Capture the cell that displays the provided text and extract its (x, y) central coordinate. 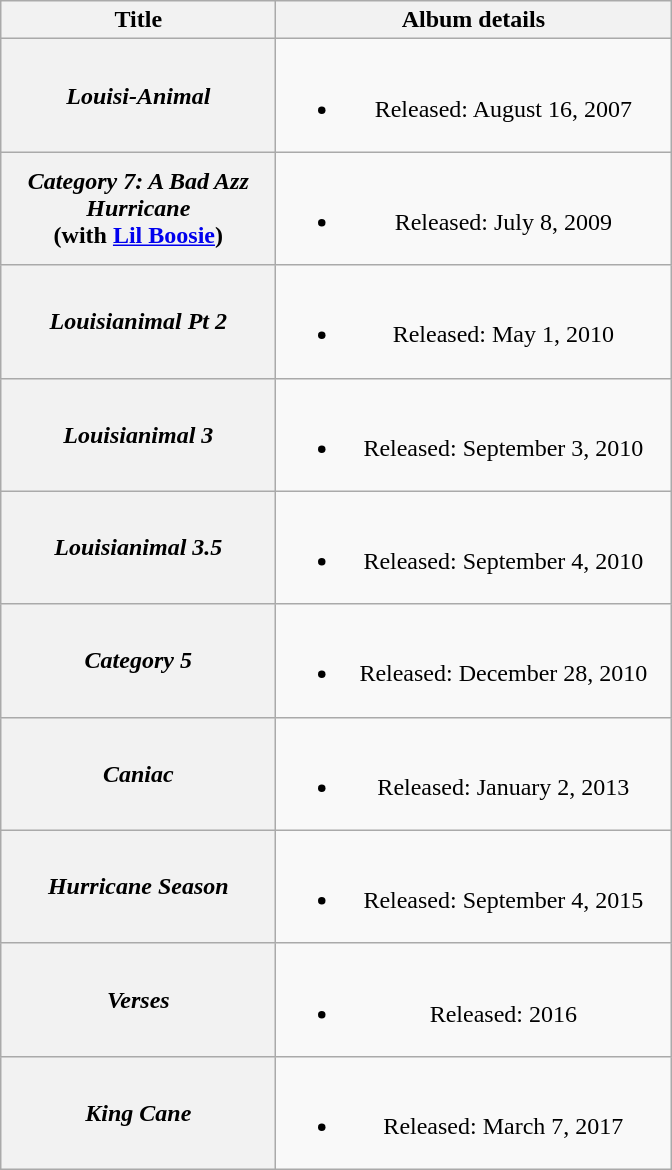
Album details (474, 20)
Released: August 16, 2007 (474, 96)
Released: September 3, 2010 (474, 434)
Released: May 1, 2010 (474, 322)
Released: September 4, 2015 (474, 886)
Released: July 8, 2009 (474, 208)
Title (138, 20)
Released: September 4, 2010 (474, 548)
Category 5 (138, 660)
Hurricane Season (138, 886)
Released: January 2, 2013 (474, 774)
Released: March 7, 2017 (474, 1112)
Caniac (138, 774)
Released: December 28, 2010 (474, 660)
Louisianimal 3.5 (138, 548)
Louisi-Animal (138, 96)
King Cane (138, 1112)
Louisianimal 3 (138, 434)
Verses (138, 1000)
Released: 2016 (474, 1000)
Louisianimal Pt 2 (138, 322)
Category 7: A Bad Azz Hurricane(with Lil Boosie) (138, 208)
